Provide the [x, y] coordinate of the cell's center where the given text is located.  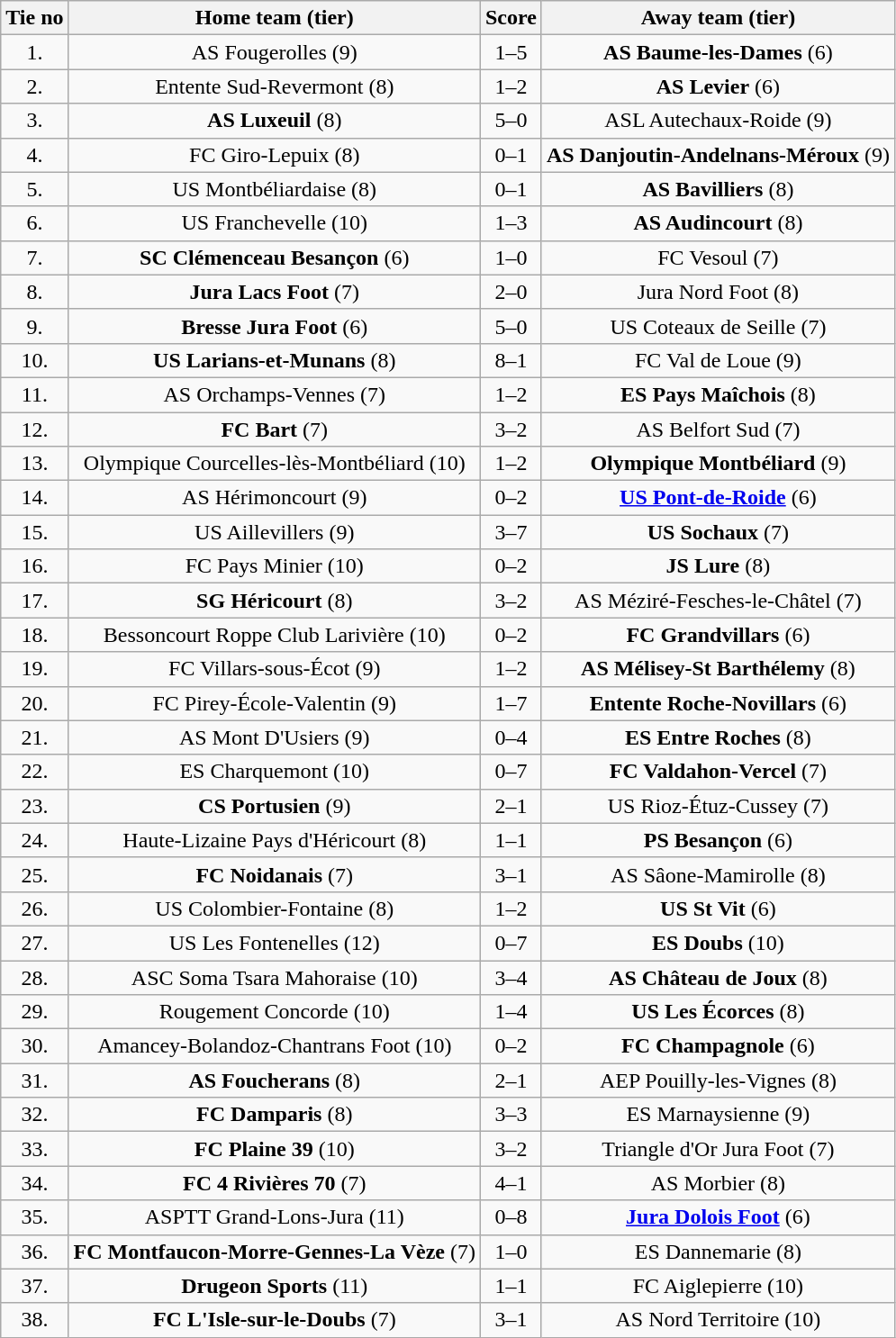
9. [34, 326]
FC Valdahon-Vercel (7) [718, 772]
0–8 [511, 1217]
US Larians-et-Munans (8) [274, 360]
AS Baume-les-Dames (6) [718, 52]
ASPTT Grand-Lons-Jura (11) [274, 1217]
CS Portusien (9) [274, 806]
4. [34, 155]
30. [34, 1046]
FC Aiglepierre (10) [718, 1286]
10. [34, 360]
AS Château de Joux (8) [718, 977]
Amancey-Bolandoz-Chantrans Foot (10) [274, 1046]
20. [34, 703]
25. [34, 874]
ES Dannemarie (8) [718, 1252]
2. [34, 86]
8. [34, 292]
16. [34, 566]
34. [34, 1183]
US Les Fontenelles (12) [274, 943]
Away team (tier) [718, 18]
1–5 [511, 52]
3–4 [511, 977]
US Coteaux de Seille (7) [718, 326]
4–1 [511, 1183]
19. [34, 669]
Jura Dolois Foot (6) [718, 1217]
FC Pays Minier (10) [274, 566]
AS Levier (6) [718, 86]
Olympique Courcelles-lès-Montbéliard (10) [274, 464]
AS Foucherans (8) [274, 1080]
AS Nord Territoire (10) [718, 1320]
US Montbéliardaise (8) [274, 189]
AS Belfort Sud (7) [718, 429]
US Les Écorces (8) [718, 1012]
Bessoncourt Roppe Club Larivière (10) [274, 635]
FC Plaine 39 (10) [274, 1149]
ASL Autechaux-Roide (9) [718, 121]
US Franchevelle (10) [274, 223]
FC Noidanais (7) [274, 874]
AS Orchamps-Vennes (7) [274, 394]
AS Audincourt (8) [718, 223]
14. [34, 498]
ES Charquemont (10) [274, 772]
1–3 [511, 223]
SG Héricourt (8) [274, 601]
22. [34, 772]
24. [34, 840]
ASC Soma Tsara Mahoraise (10) [274, 977]
28. [34, 977]
17. [34, 601]
36. [34, 1252]
12. [34, 429]
18. [34, 635]
US Rioz-Étuz-Cussey (7) [718, 806]
Drugeon Sports (11) [274, 1286]
AS Sâone-Mamirolle (8) [718, 874]
FC Montfaucon-Morre-Gennes-La Vèze (7) [274, 1252]
Triangle d'Or Jura Foot (7) [718, 1149]
15. [34, 532]
ES Doubs (10) [718, 943]
23. [34, 806]
FC Bart (7) [274, 429]
Jura Lacs Foot (7) [274, 292]
33. [34, 1149]
AEP Pouilly-les-Vignes (8) [718, 1080]
ES Pays Maîchois (8) [718, 394]
FC Champagnole (6) [718, 1046]
Haute-Lizaine Pays d'Héricourt (8) [274, 840]
ES Entre Roches (8) [718, 737]
32. [34, 1115]
29. [34, 1012]
AS Danjoutin-Andelnans-Méroux (9) [718, 155]
7. [34, 258]
FC Pirey-École-Valentin (9) [274, 703]
FC Damparis (8) [274, 1115]
ES Marnaysienne (9) [718, 1115]
Olympique Montbéliard (9) [718, 464]
3–3 [511, 1115]
27. [34, 943]
Jura Nord Foot (8) [718, 292]
38. [34, 1320]
AS Méziré-Fesches-le-Châtel (7) [718, 601]
Tie no [34, 18]
PS Besançon (6) [718, 840]
AS Bavilliers (8) [718, 189]
AS Morbier (8) [718, 1183]
FC Giro-Lepuix (8) [274, 155]
AS Mont D'Usiers (9) [274, 737]
8–1 [511, 360]
1–7 [511, 703]
US St Vit (6) [718, 909]
1–4 [511, 1012]
AS Luxeuil (8) [274, 121]
US Colombier-Fontaine (8) [274, 909]
5. [34, 189]
FC Grandvillars (6) [718, 635]
11. [34, 394]
US Sochaux (7) [718, 532]
FC Val de Loue (9) [718, 360]
37. [34, 1286]
FC Vesoul (7) [718, 258]
3. [34, 121]
Bresse Jura Foot (6) [274, 326]
AS Mélisey-St Barthélemy (8) [718, 669]
31. [34, 1080]
0–4 [511, 737]
US Pont-de-Roide (6) [718, 498]
SC Clémenceau Besançon (6) [274, 258]
3–7 [511, 532]
21. [34, 737]
6. [34, 223]
Home team (tier) [274, 18]
FC 4 Rivières 70 (7) [274, 1183]
AS Hérimoncourt (9) [274, 498]
26. [34, 909]
Entente Sud-Revermont (8) [274, 86]
FC L'Isle-sur-le-Doubs (7) [274, 1320]
JS Lure (8) [718, 566]
13. [34, 464]
FC Villars-sous-Écot (9) [274, 669]
Score [511, 18]
Entente Roche-Novillars (6) [718, 703]
1. [34, 52]
AS Fougerolles (9) [274, 52]
Rougement Concorde (10) [274, 1012]
2–0 [511, 292]
US Aillevillers (9) [274, 532]
35. [34, 1217]
